Return the (X, Y) coordinate for the center point of the cell that contains the specified text.  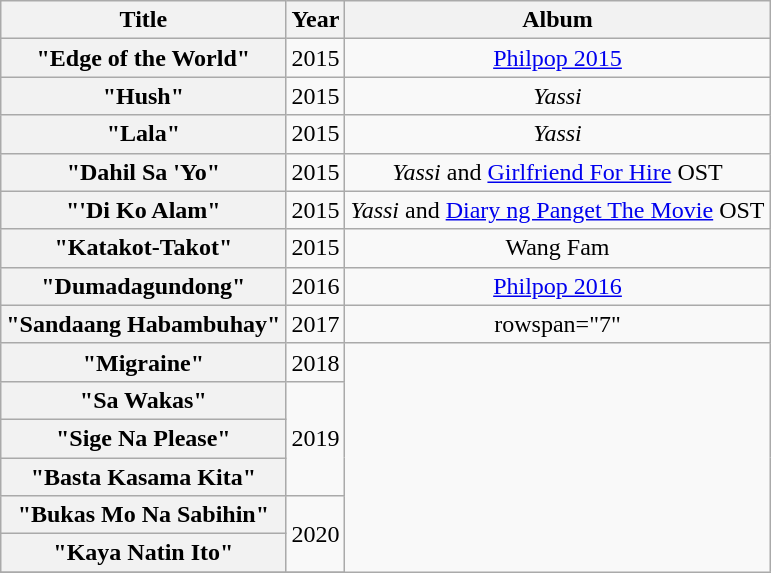
Year (316, 20)
Philpop 2016 (558, 286)
"Edge of the World" (144, 58)
Yassi and Diary ng Panget The Movie OST (558, 210)
"Migraine" (144, 362)
"Sige Na Please" (144, 438)
2019 (316, 438)
"Basta Kasama Kita" (144, 477)
2020 (316, 534)
"Sa Wakas" (144, 400)
2017 (316, 324)
"'Di Ko Alam" (144, 210)
Philpop 2015 (558, 58)
Album (558, 20)
"Sandaang Habambuhay" (144, 324)
"Dahil Sa 'Yo" (144, 172)
"Lala" (144, 134)
"Katakot-Takot" (144, 248)
2018 (316, 362)
Yassi and Girlfriend For Hire OST (558, 172)
rowspan="7" (558, 324)
"Bukas Mo Na Sabihin" (144, 515)
"Kaya Natin Ito" (144, 553)
"Hush" (144, 96)
2016 (316, 286)
Title (144, 20)
Wang Fam (558, 248)
"Dumadagundong" (144, 286)
